Determine the [X, Y] coordinate at the center of the cell enclosing the given text.  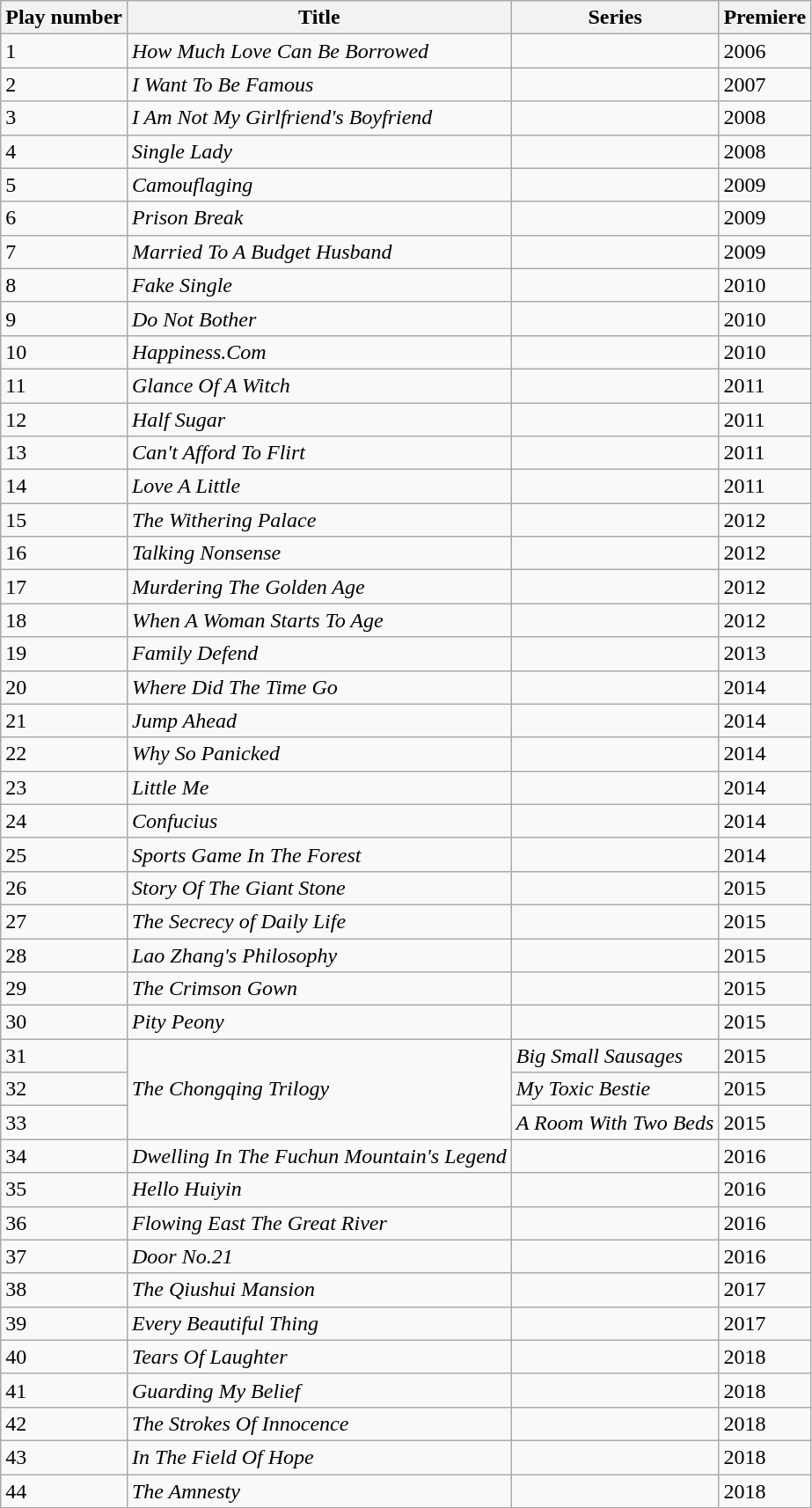
15 [64, 520]
12 [64, 420]
2 [64, 84]
43 [64, 1457]
Single Lady [318, 151]
24 [64, 821]
Lao Zhang's Philosophy [318, 955]
Door No.21 [318, 1256]
Jump Ahead [318, 721]
The Strokes Of Innocence [318, 1424]
Love A Little [318, 487]
11 [64, 385]
2006 [765, 51]
I Want To Be Famous [318, 84]
The Withering Palace [318, 520]
20 [64, 687]
In The Field Of Hope [318, 1457]
Confucius [318, 821]
33 [64, 1123]
Little Me [318, 787]
39 [64, 1323]
Prison Break [318, 218]
32 [64, 1089]
Camouflaging [318, 185]
1 [64, 51]
35 [64, 1190]
The Qiushui Mansion [318, 1290]
Big Small Sausages [615, 1056]
The Amnesty [318, 1491]
Family Defend [318, 654]
Guarding My Belief [318, 1390]
Series [615, 18]
Married To A Budget Husband [318, 252]
Do Not Bother [318, 318]
29 [64, 989]
Flowing East The Great River [318, 1223]
My Toxic Bestie [615, 1089]
I Am Not My Girlfriend's Boyfriend [318, 118]
28 [64, 955]
2007 [765, 84]
Can't Afford To Flirt [318, 453]
Murdering The Golden Age [318, 587]
36 [64, 1223]
40 [64, 1357]
Hello Huiyin [318, 1190]
7 [64, 252]
19 [64, 654]
Tears Of Laughter [318, 1357]
31 [64, 1056]
When A Woman Starts To Age [318, 620]
23 [64, 787]
Title [318, 18]
42 [64, 1424]
13 [64, 453]
Glance Of A Witch [318, 385]
The Secrecy of Daily Life [318, 921]
Every Beautiful Thing [318, 1323]
The Crimson Gown [318, 989]
How Much Love Can Be Borrowed [318, 51]
21 [64, 721]
8 [64, 285]
Dwelling In The Fuchun Mountain's Legend [318, 1156]
2013 [765, 654]
3 [64, 118]
41 [64, 1390]
14 [64, 487]
17 [64, 587]
30 [64, 1022]
Story Of The Giant Stone [318, 888]
16 [64, 553]
Half Sugar [318, 420]
Sports Game In The Forest [318, 854]
9 [64, 318]
The Chongqing Trilogy [318, 1089]
Pity Peony [318, 1022]
Happiness.Com [318, 352]
Talking Nonsense [318, 553]
37 [64, 1256]
27 [64, 921]
38 [64, 1290]
A Room With Two Beds [615, 1123]
25 [64, 854]
10 [64, 352]
26 [64, 888]
6 [64, 218]
Fake Single [318, 285]
Play number [64, 18]
44 [64, 1491]
4 [64, 151]
5 [64, 185]
22 [64, 754]
Where Did The Time Go [318, 687]
Premiere [765, 18]
34 [64, 1156]
18 [64, 620]
Why So Panicked [318, 754]
